Search for the cell housing the specified text and yield its (X, Y) center coordinate. 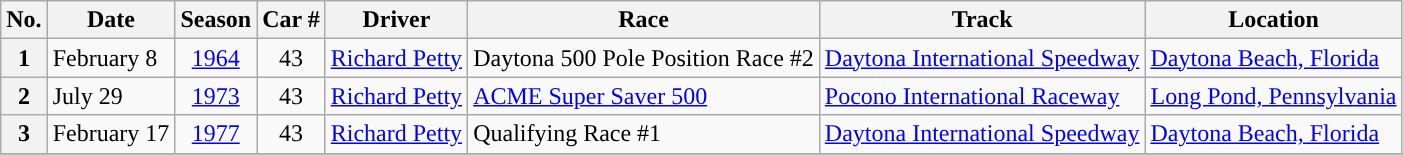
Qualifying Race #1 (644, 134)
1977 (216, 134)
Daytona 500 Pole Position Race #2 (644, 58)
February 17 (111, 134)
1973 (216, 96)
Driver (396, 20)
Pocono International Raceway (982, 96)
Location (1274, 20)
Season (216, 20)
July 29 (111, 96)
Long Pond, Pennsylvania (1274, 96)
ACME Super Saver 500 (644, 96)
Race (644, 20)
Date (111, 20)
No. (24, 20)
2 (24, 96)
3 (24, 134)
February 8 (111, 58)
1964 (216, 58)
Track (982, 20)
Car # (292, 20)
1 (24, 58)
